Identify which cell holds the provided text, then report its [X, Y] central coordinate. 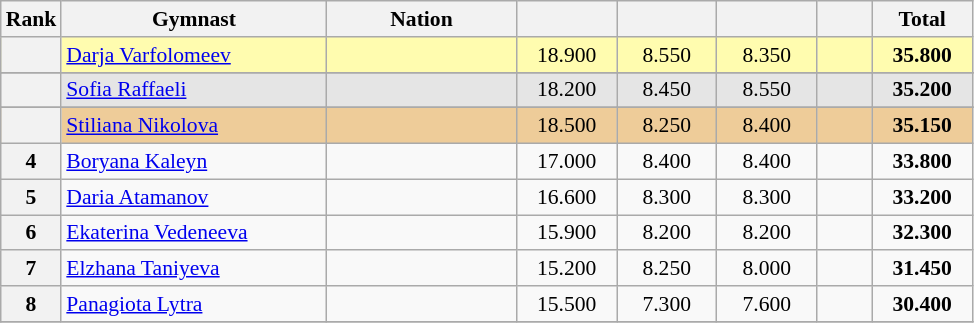
Gymnast [194, 19]
35.800 [922, 55]
4 [32, 162]
7 [32, 269]
7.600 [767, 304]
17.000 [567, 162]
8.450 [667, 90]
18.500 [567, 126]
6 [32, 233]
Elzhana Taniyeva [194, 269]
18.200 [567, 90]
8.000 [767, 269]
33.800 [922, 162]
33.200 [922, 197]
15.900 [567, 233]
Panagiota Lytra [194, 304]
Rank [32, 19]
15.500 [567, 304]
Nation [421, 19]
5 [32, 197]
7.300 [667, 304]
Total [922, 19]
15.200 [567, 269]
8 [32, 304]
Ekaterina Vedeneeva [194, 233]
18.900 [567, 55]
16.600 [567, 197]
Boryana Kaleyn [194, 162]
Sofia Raffaeli [194, 90]
Darja Varfolomeev [194, 55]
32.300 [922, 233]
8.350 [767, 55]
35.200 [922, 90]
31.450 [922, 269]
35.150 [922, 126]
30.400 [922, 304]
Stiliana Nikolova [194, 126]
Daria Atamanov [194, 197]
